Capture the cell that displays the provided text and extract its (X, Y) central coordinate. 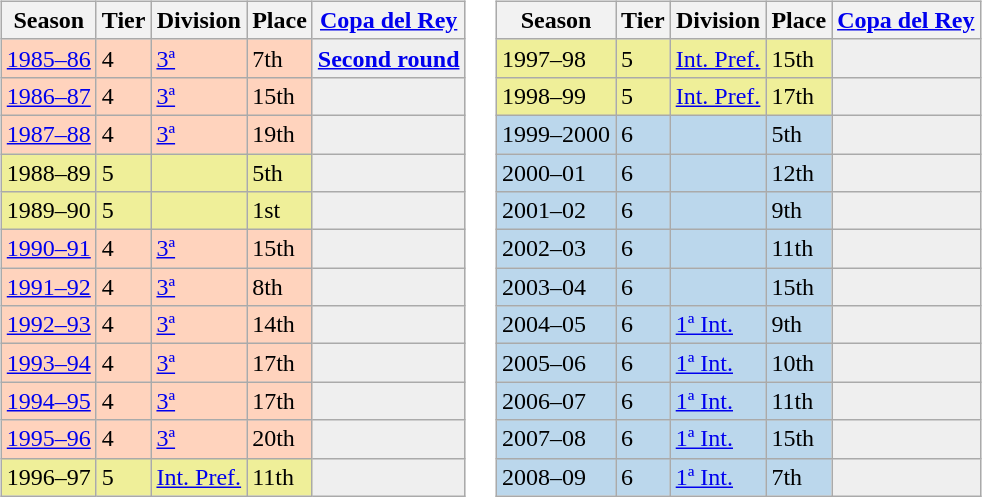
1994–95 (48, 401)
10th (799, 363)
2006–07 (556, 401)
1998–99 (556, 96)
2003–04 (556, 287)
2007–08 (556, 439)
14th (280, 325)
Second round (388, 58)
1997–98 (556, 58)
2000–01 (556, 173)
12th (799, 173)
2004–05 (556, 325)
1989–90 (48, 211)
1996–97 (48, 477)
1999–2000 (556, 134)
1992–93 (48, 325)
1st (280, 211)
2005–06 (556, 363)
1993–94 (48, 363)
2002–03 (556, 249)
1987–88 (48, 134)
1990–91 (48, 249)
8th (280, 287)
19th (280, 134)
20th (280, 439)
1991–92 (48, 287)
1986–87 (48, 96)
1988–89 (48, 173)
2008–09 (556, 477)
1995–96 (48, 439)
1985–86 (48, 58)
2001–02 (556, 211)
